From the cell containing the given text, extract its center point as [X, Y] coordinate. 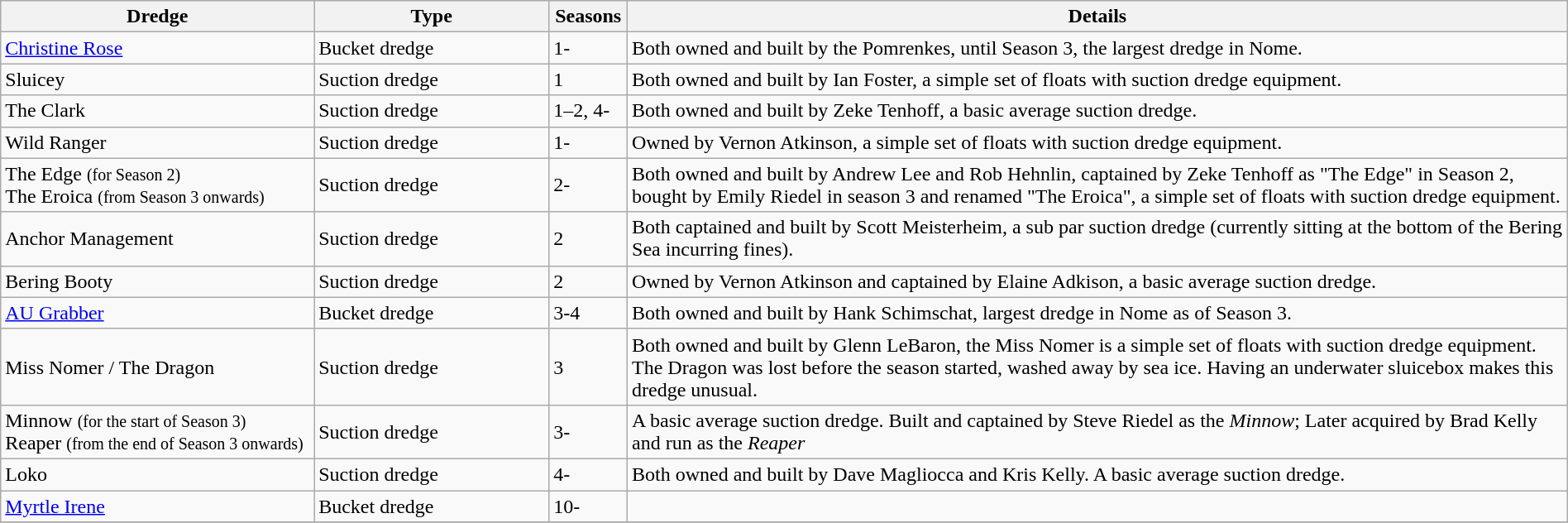
A basic average suction dredge. Built and captained by Steve Riedel as the Minnow; Later acquired by Brad Kelly and run as the Reaper [1098, 432]
Christine Rose [157, 48]
Both owned and built by Zeke Tenhoff, a basic average suction dredge. [1098, 111]
1–2, 4- [589, 111]
Owned by Vernon Atkinson, a simple set of floats with suction dredge equipment. [1098, 142]
Loko [157, 474]
Wild Ranger [157, 142]
Dredge [157, 17]
Anchor Management [157, 238]
4- [589, 474]
3- [589, 432]
3-4 [589, 313]
Type [432, 17]
2- [589, 185]
AU Grabber [157, 313]
Myrtle Irene [157, 506]
Details [1098, 17]
Both owned and built by Ian Foster, a simple set of floats with suction dredge equipment. [1098, 79]
Minnow (for the start of Season 3) Reaper (from the end of Season 3 onwards) [157, 432]
Both owned and built by Hank Schimschat, largest dredge in Nome as of Season 3. [1098, 313]
The Edge (for Season 2) The Eroica (from Season 3 onwards) [157, 185]
Seasons [589, 17]
Sluicey [157, 79]
Bering Booty [157, 281]
Miss Nomer / The Dragon [157, 367]
10- [589, 506]
3 [589, 367]
Both owned and built by the Pomrenkes, until Season 3, the largest dredge in Nome. [1098, 48]
Both owned and built by Dave Magliocca and Kris Kelly. A basic average suction dredge. [1098, 474]
1 [589, 79]
Both captained and built by Scott Meisterheim, a sub par suction dredge (currently sitting at the bottom of the Bering Sea incurring fines). [1098, 238]
Owned by Vernon Atkinson and captained by Elaine Adkison, a basic average suction dredge. [1098, 281]
The Clark [157, 111]
